Find where the given text appears and provide that cell's center as (X, Y) coordinate. 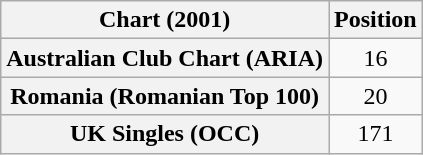
Chart (2001) (165, 20)
Romania (Romanian Top 100) (165, 96)
Australian Club Chart (ARIA) (165, 58)
171 (375, 134)
16 (375, 58)
20 (375, 96)
UK Singles (OCC) (165, 134)
Position (375, 20)
